Scan for the cell matching the given text and deliver its (X, Y) coordinate at center. 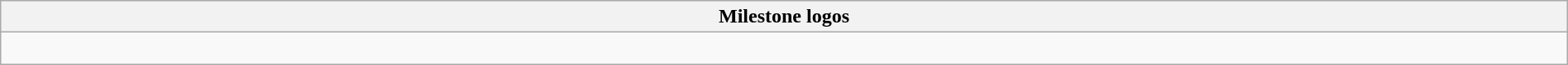
Milestone logos (784, 17)
